Extract the [X, Y] coordinate from the center of the cell holding the provided text.  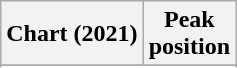
Chart (2021) [72, 34]
Peakposition [189, 34]
